Return the [X, Y] coordinate for the center point of the cell that contains the specified text.  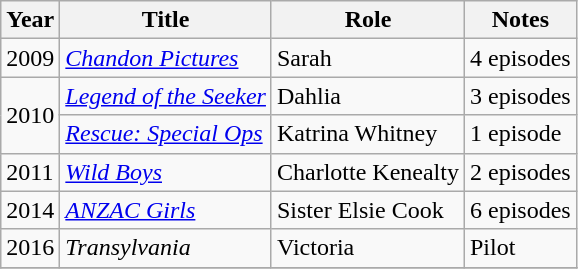
Role [368, 20]
Year [30, 20]
Pilot [520, 248]
2016 [30, 248]
Charlotte Kenealty [368, 172]
1 episode [520, 134]
Sarah [368, 58]
Wild Boys [166, 172]
Title [166, 20]
4 episodes [520, 58]
2009 [30, 58]
ANZAC Girls [166, 210]
2 episodes [520, 172]
Notes [520, 20]
Katrina Whitney [368, 134]
Chandon Pictures [166, 58]
Transylvania [166, 248]
2014 [30, 210]
3 episodes [520, 96]
2011 [30, 172]
2010 [30, 115]
Dahlia [368, 96]
Rescue: Special Ops [166, 134]
Victoria [368, 248]
6 episodes [520, 210]
Sister Elsie Cook [368, 210]
Legend of the Seeker [166, 96]
